Output the [x, y] coordinate of the center of the cell containing the given text.  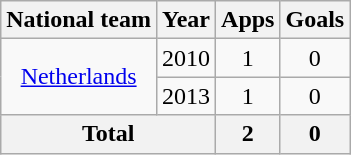
Total [108, 134]
2013 [186, 96]
2 [248, 134]
Goals [315, 20]
Netherlands [79, 77]
Apps [248, 20]
Year [186, 20]
National team [79, 20]
2010 [186, 58]
